Search for the cell housing the specified text and yield its (x, y) center coordinate. 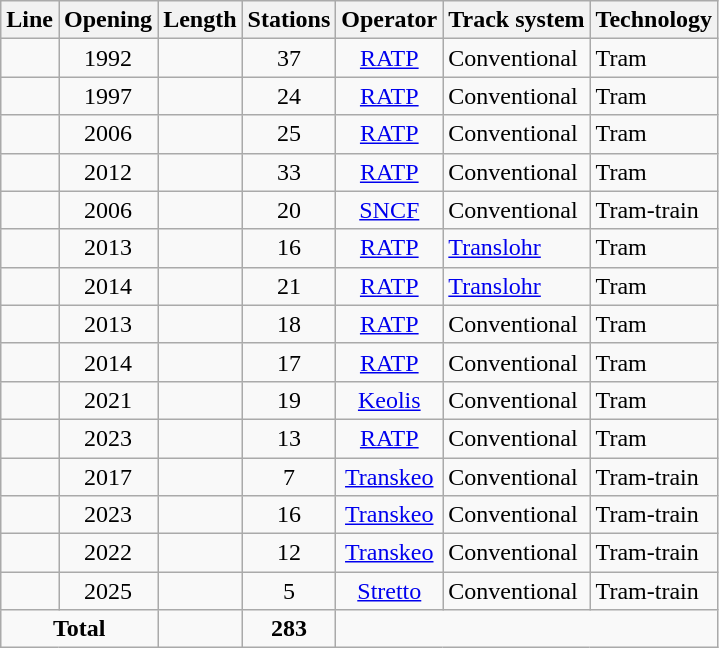
2017 (108, 477)
21 (289, 286)
19 (289, 400)
Stretto (390, 591)
Line (30, 20)
33 (289, 172)
18 (289, 324)
12 (289, 553)
Length (200, 20)
2021 (108, 400)
13 (289, 438)
1992 (108, 58)
17 (289, 362)
24 (289, 96)
7 (289, 477)
2012 (108, 172)
Keolis (390, 400)
SNCF (390, 210)
25 (289, 134)
1997 (108, 96)
Opening (108, 20)
Technology (654, 20)
Track system (516, 20)
5 (289, 591)
2025 (108, 591)
2022 (108, 553)
20 (289, 210)
Total (80, 629)
37 (289, 58)
Stations (289, 20)
Operator (390, 20)
283 (289, 629)
